Determine the (X, Y) coordinate at the center of the cell enclosing the given text.  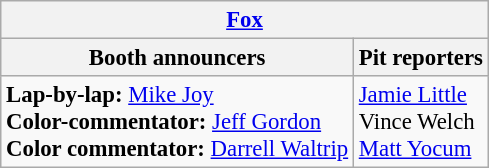
Jamie LittleVince WelchMatt Yocum (420, 122)
Lap-by-lap: Mike JoyColor-commentator: Jeff GordonColor commentator: Darrell Waltrip (178, 122)
Booth announcers (178, 58)
Pit reporters (420, 58)
Fox (245, 20)
